Capture the cell that displays the provided text and extract its (X, Y) central coordinate. 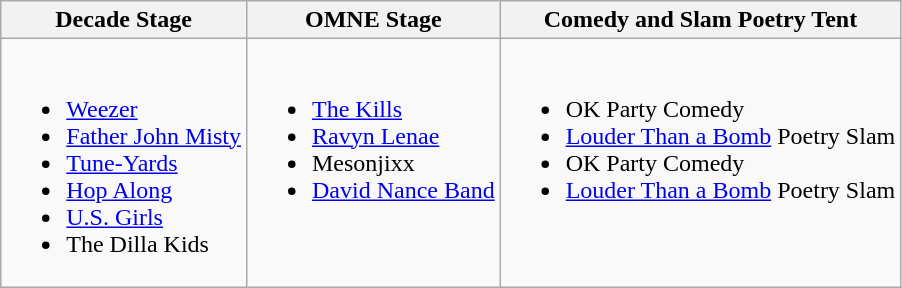
The KillsRavyn LenaeMesonjixxDavid Nance Band (373, 163)
Decade Stage (124, 20)
Comedy and Slam Poetry Tent (700, 20)
OMNE Stage (373, 20)
OK Party ComedyLouder Than a Bomb Poetry SlamOK Party ComedyLouder Than a Bomb Poetry Slam (700, 163)
WeezerFather John MistyTune-YardsHop AlongU.S. GirlsThe Dilla Kids (124, 163)
